Extract the [X, Y] coordinate from the center of the cell holding the provided text.  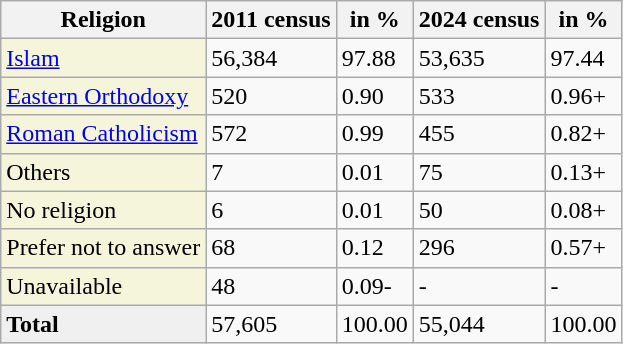
2011 census [271, 20]
2024 census [479, 20]
56,384 [271, 58]
0.13+ [584, 172]
296 [479, 248]
50 [479, 210]
572 [271, 134]
97.88 [374, 58]
6 [271, 210]
53,635 [479, 58]
Others [104, 172]
0.82+ [584, 134]
55,044 [479, 324]
48 [271, 286]
0.57+ [584, 248]
68 [271, 248]
Religion [104, 20]
0.90 [374, 96]
Eastern Orthodoxy [104, 96]
0.99 [374, 134]
7 [271, 172]
0.96+ [584, 96]
97.44 [584, 58]
0.12 [374, 248]
Total [104, 324]
Prefer not to answer [104, 248]
Islam [104, 58]
57,605 [271, 324]
75 [479, 172]
Roman Catholicism [104, 134]
520 [271, 96]
Unavailable [104, 286]
No religion [104, 210]
0.09- [374, 286]
533 [479, 96]
0.08+ [584, 210]
455 [479, 134]
